Scan for the cell matching the given text and deliver its (x, y) coordinate at center. 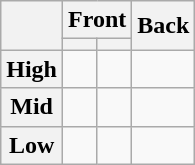
Mid (32, 107)
Low (32, 145)
High (32, 69)
Back (164, 26)
Front (98, 20)
